For the text-containing cell, return its midpoint in (X, Y) coordinate format. 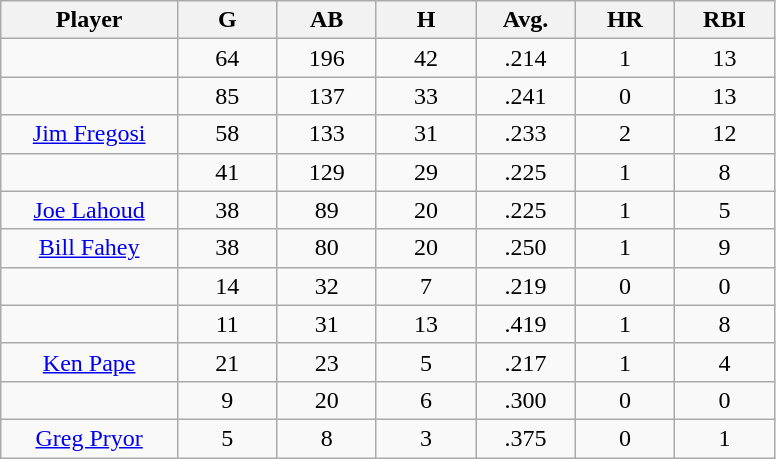
133 (326, 134)
42 (426, 58)
137 (326, 96)
33 (426, 96)
.233 (526, 134)
Jim Fregosi (90, 134)
.241 (526, 96)
6 (426, 400)
HR (624, 20)
21 (228, 362)
AB (326, 20)
14 (228, 286)
11 (228, 324)
32 (326, 286)
.300 (526, 400)
129 (326, 172)
196 (326, 58)
Bill Fahey (90, 248)
58 (228, 134)
2 (624, 134)
89 (326, 210)
.214 (526, 58)
Player (90, 20)
41 (228, 172)
3 (426, 438)
RBI (725, 20)
4 (725, 362)
Greg Pryor (90, 438)
29 (426, 172)
.217 (526, 362)
23 (326, 362)
85 (228, 96)
Avg. (526, 20)
12 (725, 134)
.250 (526, 248)
H (426, 20)
64 (228, 58)
Joe Lahoud (90, 210)
.419 (526, 324)
.219 (526, 286)
80 (326, 248)
G (228, 20)
.375 (526, 438)
Ken Pape (90, 362)
7 (426, 286)
